Search for the cell housing the specified text and yield its (x, y) center coordinate. 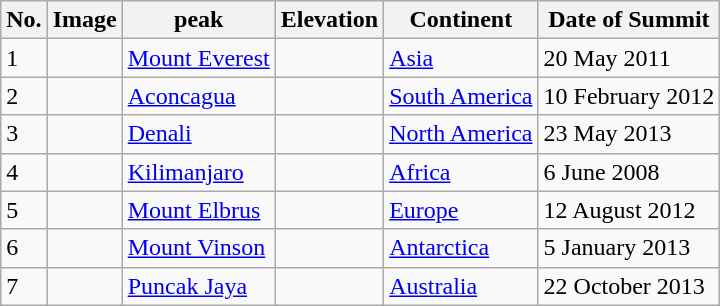
7 (24, 286)
4 (24, 172)
Date of Summit (629, 20)
Puncak Jaya (198, 286)
20 May 2011 (629, 58)
Europe (461, 210)
5 (24, 210)
Continent (461, 20)
2 (24, 96)
South America (461, 96)
peak (198, 20)
6 (24, 248)
Image (84, 20)
12 August 2012 (629, 210)
Antarctica (461, 248)
No. (24, 20)
3 (24, 134)
10 February 2012 (629, 96)
1 (24, 58)
Asia (461, 58)
Elevation (329, 20)
Mount Vinson (198, 248)
5 January 2013 (629, 248)
Australia (461, 286)
Mount Everest (198, 58)
Aconcagua (198, 96)
North America (461, 134)
22 October 2013 (629, 286)
Africa (461, 172)
Denali (198, 134)
Mount Elbrus (198, 210)
6 June 2008 (629, 172)
23 May 2013 (629, 134)
Kilimanjaro (198, 172)
